Search for the cell housing the specified text and yield its (x, y) center coordinate. 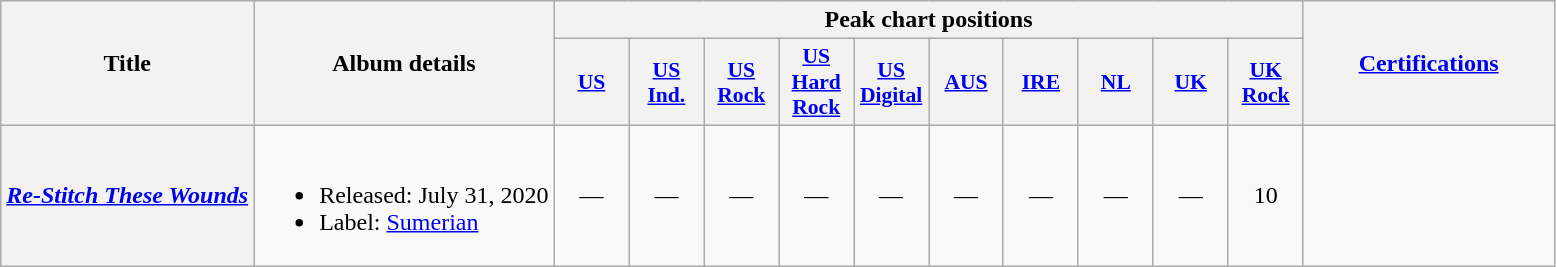
USInd. (666, 82)
US (592, 82)
UK (1190, 82)
Re-Stitch These Wounds (128, 195)
Released: July 31, 2020Label: Sumerian (404, 195)
IRE (1040, 82)
Album details (404, 64)
USHard Rock (816, 82)
USRock (742, 82)
10 (1266, 195)
USDigital (892, 82)
NL (1116, 82)
Title (128, 64)
Certifications (1428, 64)
Peak chart positions (928, 20)
UKRock (1266, 82)
AUS (966, 82)
